Provide the (X, Y) coordinate of the cell's center where the given text is located.  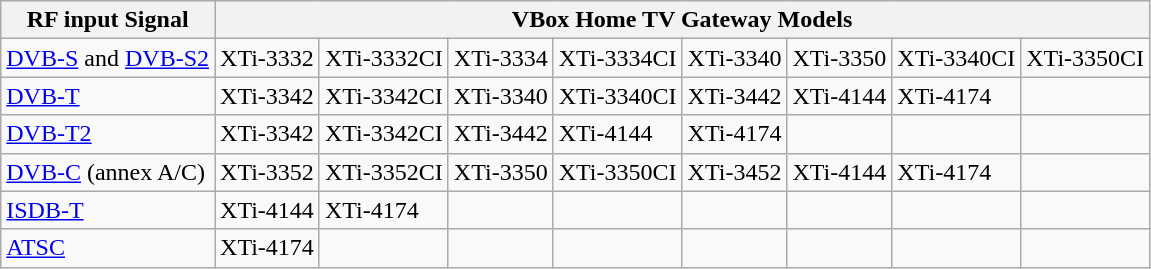
XTi-3334 (500, 58)
VBox Home TV Gateway Models (682, 20)
XTi-3332CI (384, 58)
XTi-3352 (268, 172)
XTi-3332 (268, 58)
DVB-C (annex A/C) (108, 172)
ISDB-T (108, 210)
XTi-3352CI (384, 172)
RF input Signal (108, 20)
DVB-T2 (108, 134)
DVB-T (108, 96)
XTi-3334CI (618, 58)
XTi-3452 (734, 172)
DVB-S and DVB-S2 (108, 58)
ATSC (108, 248)
